Provide the (X, Y) coordinate of the cell's center where the given text is located.  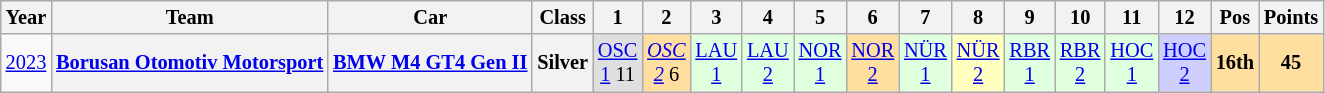
1 (618, 17)
2 (666, 17)
OSC2 6 (666, 63)
NOR1 (820, 63)
LAU2 (768, 63)
9 (1029, 17)
NOR2 (872, 63)
RBR1 (1029, 63)
BMW M4 GT4 Gen II (430, 63)
Points (1291, 17)
Borusan Otomotiv Motorsport (190, 63)
5 (820, 17)
HOC1 (1132, 63)
16th (1235, 63)
10 (1080, 17)
Class (562, 17)
Pos (1235, 17)
NÜR2 (978, 63)
8 (978, 17)
RBR2 (1080, 63)
Team (190, 17)
Car (430, 17)
LAU1 (716, 63)
11 (1132, 17)
4 (768, 17)
45 (1291, 63)
Year (26, 17)
7 (926, 17)
12 (1184, 17)
Silver (562, 63)
3 (716, 17)
6 (872, 17)
HOC2 (1184, 63)
NÜR1 (926, 63)
OSC1 11 (618, 63)
2023 (26, 63)
